Scan for the cell matching the given text and deliver its (x, y) coordinate at center. 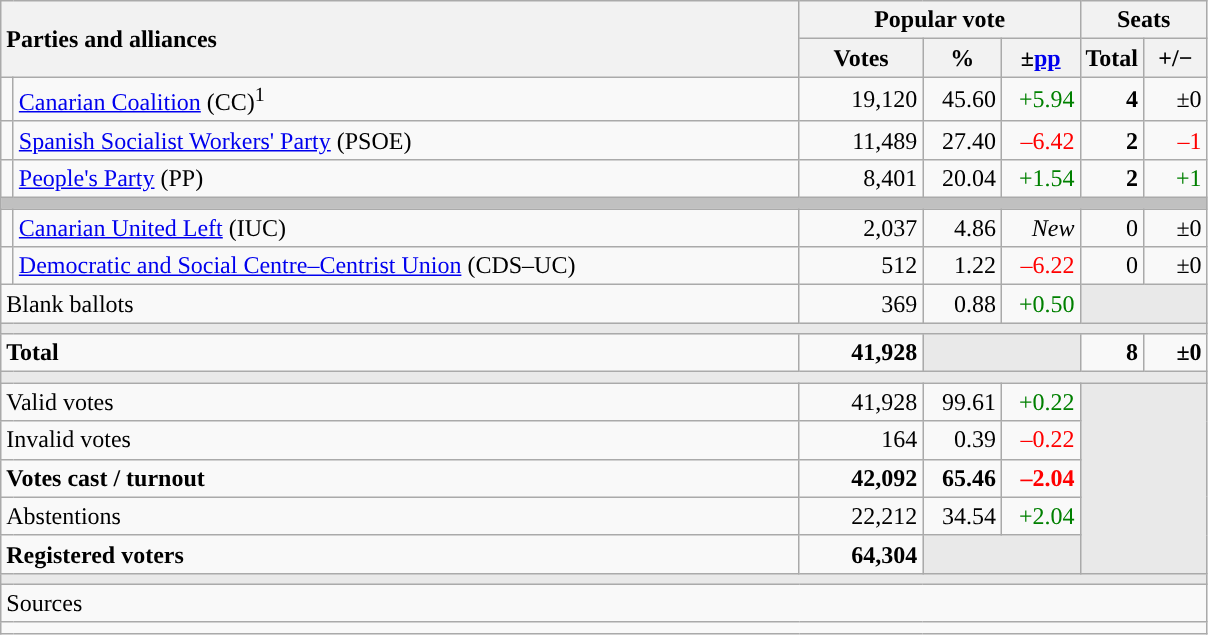
+0.22 (1040, 402)
22,212 (861, 516)
Votes (861, 58)
–1 (1176, 140)
11,489 (861, 140)
45.60 (962, 100)
Democratic and Social Centre–Centrist Union (CDS–UC) (406, 266)
164 (861, 440)
8 (1112, 353)
Registered voters (400, 554)
Parties and alliances (400, 39)
–0.22 (1040, 440)
People's Party (PP) (406, 178)
–2.04 (1040, 478)
42,092 (861, 478)
Popular vote (940, 20)
+1.54 (1040, 178)
64,304 (861, 554)
99.61 (962, 402)
Valid votes (400, 402)
±pp (1040, 58)
34.54 (962, 516)
+0.50 (1040, 304)
369 (861, 304)
512 (861, 266)
4 (1112, 100)
+5.94 (1040, 100)
0.39 (962, 440)
+/− (1176, 58)
19,120 (861, 100)
8,401 (861, 178)
27.40 (962, 140)
0.88 (962, 304)
Canarian United Left (IUC) (406, 228)
% (962, 58)
Seats (1144, 20)
Invalid votes (400, 440)
Sources (604, 603)
+2.04 (1040, 516)
Abstentions (400, 516)
–6.22 (1040, 266)
New (1040, 228)
2,037 (861, 228)
4.86 (962, 228)
Canarian Coalition (CC)1 (406, 100)
Blank ballots (400, 304)
65.46 (962, 478)
1.22 (962, 266)
–6.42 (1040, 140)
20.04 (962, 178)
Spanish Socialist Workers' Party (PSOE) (406, 140)
Votes cast / turnout (400, 478)
+1 (1176, 178)
